From the cell containing the given text, extract its center point as (X, Y) coordinate. 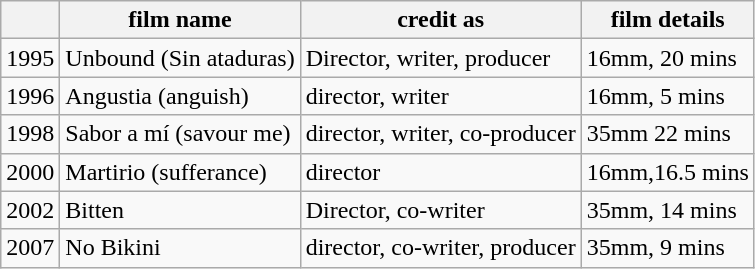
35mm, 9 mins (668, 248)
director, co-writer, producer (440, 248)
2000 (30, 172)
Director, co-writer (440, 210)
16mm, 20 mins (668, 58)
director (440, 172)
16mm,16.5 mins (668, 172)
1998 (30, 134)
Bitten (180, 210)
1996 (30, 96)
2007 (30, 248)
director, writer (440, 96)
credit as (440, 20)
35mm, 14 mins (668, 210)
director, writer, co-producer (440, 134)
16mm, 5 mins (668, 96)
1995 (30, 58)
Sabor a mí (savour me) (180, 134)
35mm 22 mins (668, 134)
film details (668, 20)
Unbound (Sin ataduras) (180, 58)
2002 (30, 210)
Martirio (sufferance) (180, 172)
Director, writer, producer (440, 58)
Angustia (anguish) (180, 96)
No Bikini (180, 248)
film name (180, 20)
